Locate the cell with the specified text and output its (x, y) center coordinate. 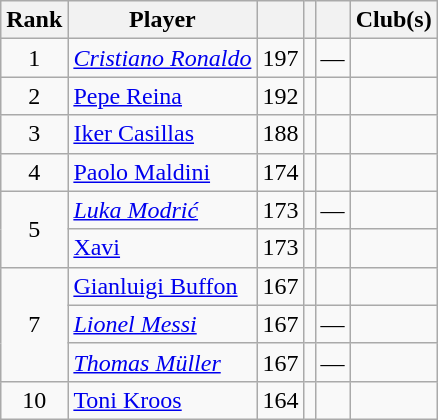
Paolo Maldini (162, 172)
164 (280, 400)
4 (34, 172)
Rank (34, 20)
Toni Kroos (162, 400)
192 (280, 96)
Gianluigi Buffon (162, 286)
2 (34, 96)
188 (280, 134)
Iker Casillas (162, 134)
Player (162, 20)
Cristiano Ronaldo (162, 58)
Lionel Messi (162, 324)
174 (280, 172)
3 (34, 134)
Thomas Müller (162, 362)
Luka Modrić (162, 210)
10 (34, 400)
197 (280, 58)
7 (34, 324)
Club(s) (394, 20)
Pepe Reina (162, 96)
Xavi (162, 248)
1 (34, 58)
5 (34, 229)
